Determine the [X, Y] coordinate at the center of the cell enclosing the given text.  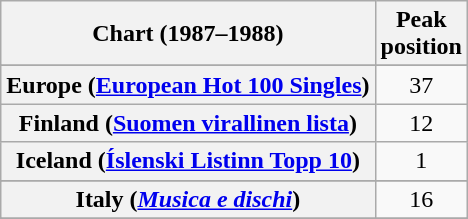
Finland (Suomen virallinen lista) [188, 123]
37 [421, 85]
Iceland (Íslenski Listinn Topp 10) [188, 161]
Chart (1987–1988) [188, 34]
12 [421, 123]
1 [421, 161]
16 [421, 199]
Europe (European Hot 100 Singles) [188, 85]
Italy (Musica e dischi) [188, 199]
Peakposition [421, 34]
